Return the (x, y) coordinate for the center point of the cell that contains the specified text.  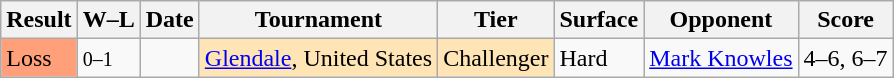
Tournament (318, 20)
Date (170, 20)
Surface (599, 20)
Mark Knowles (721, 58)
Hard (599, 58)
Result (39, 20)
W–L (108, 20)
Loss (39, 58)
Opponent (721, 20)
Challenger (496, 58)
Glendale, United States (318, 58)
Tier (496, 20)
0–1 (108, 58)
Score (846, 20)
4–6, 6–7 (846, 58)
